Capture the cell that displays the provided text and extract its [X, Y] central coordinate. 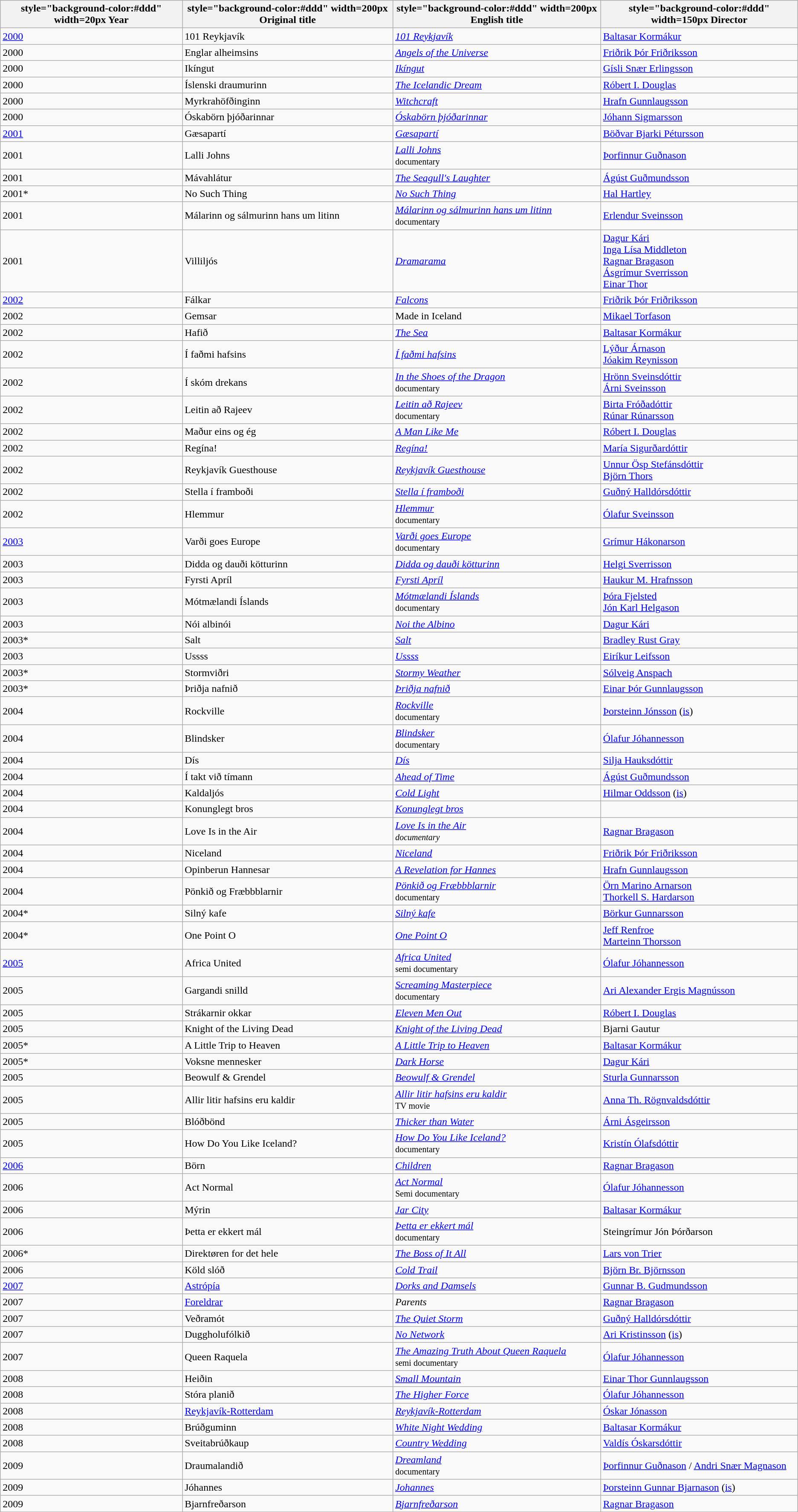
Jeff Renfroe Marteinn Thorsson [699, 935]
Steingrímur Jón Þórðarson [699, 1231]
Varði goes Europedocumentary [497, 541]
style="background-color:#ddd" width=200px Original title [288, 14]
Veðramót [288, 1318]
Leitin að Rajeevdocumentary [497, 410]
Africa Unitedsemi documentary [497, 963]
Þorsteinn Gunnar Bjarnason (is) [699, 1487]
Eiríkur Leifsson [699, 656]
Kristín Ólafsdóttir [699, 1143]
The Sea [497, 332]
Screaming Masterpiecedocumentary [497, 991]
Parents [497, 1302]
Dark Horse [497, 1061]
2006* [91, 1253]
Act Normal [288, 1188]
Mótmælandi Íslandsdocumentary [497, 602]
In the Shoes of the Dragondocumentary [497, 382]
Árni Ásgeirsson [699, 1122]
No Network [497, 1335]
Hlemmurdocumentary [497, 514]
Love Is in the Air [288, 831]
Rockville [288, 711]
Málarinn og sálmurinn hans um litinn [288, 216]
Lars von Trier [699, 1253]
Rockvilledocumentary [497, 711]
Birta FróðadóttirRúnar Rúnarsson [699, 410]
The Seagull's Laughter [497, 177]
Einar Thor Gunnlaugsson [699, 1379]
The Higher Force [497, 1395]
Sveitabrúðkaup [288, 1443]
How Do You Like Iceland?documentary [497, 1143]
Böðvar Bjarki Pétursson [699, 133]
Lalli Johnsdocumentary [497, 155]
Gísli Snær Erlingsson [699, 69]
Voksne mennesker [288, 1061]
Unnur Ösp Stefánsdóttir Björn Thors [699, 470]
Maður eins og ég [288, 432]
Draumalandið [288, 1466]
The Boss of It All [497, 1253]
Sólveig Anspach [699, 673]
Johannes [497, 1487]
Köld slóð [288, 1270]
Villiljós [288, 260]
Blindskerdocumentary [497, 738]
Blindsker [288, 738]
Hrönn Sveinsdóttir Árni Sveinsson [699, 382]
Strákarnir okkar [288, 1013]
Duggholufólkið [288, 1335]
Astrópía [288, 1286]
Heiðin [288, 1379]
Óskar Jónasson [699, 1411]
María Sigurðardóttir [699, 448]
Þorfinnur Guðnason [699, 155]
A Man Like Me [497, 432]
Country Wedding [497, 1443]
Helgi Sverrisson [699, 564]
Varði goes Europe [288, 541]
Gunnar B. Gudmundsson [699, 1286]
Anna Th. Rögnvaldsdóttir [699, 1100]
Málarinn og sálmurinn hans um litinndocumentary [497, 216]
Jóhannes [288, 1487]
Bradley Rust Gray [699, 640]
Englar alheimsins [288, 52]
Stóra planið [288, 1395]
Direktøren for det hele [288, 1253]
Thicker than Water [497, 1122]
style="background-color:#ddd" width=200px English title [497, 14]
Act NormalSemi documentary [497, 1188]
Kaldaljós [288, 793]
Valdís Óskarsdóttir [699, 1443]
Erlendur Sveinsson [699, 216]
Foreldrar [288, 1302]
2001* [91, 194]
Pönkið og Fræbbblarnirdocumentary [497, 891]
Mótmælandi Íslands [288, 602]
Children [497, 1165]
Gargandi snilld [288, 991]
Björn Br. Björnsson [699, 1270]
Í takt við tímann [288, 777]
Opinberun Hannesar [288, 869]
Love Is in the Airdocumentary [497, 831]
White Night Wedding [497, 1427]
Dramarama [497, 260]
Hafið [288, 332]
Silja Hauksdóttir [699, 760]
Nói albinói [288, 624]
Hal Hartley [699, 194]
Brúðguminn [288, 1427]
Noi the Albino [497, 624]
A Revelation for Hannes [497, 869]
Cold Trail [497, 1270]
Í skóm drekans [288, 382]
Dorks and Damsels [497, 1286]
Sturla Gunnarsson [699, 1078]
style="background-color:#ddd" width=150px Director [699, 14]
Börkur Gunnarsson [699, 913]
Blóðbönd [288, 1122]
Einar Þór Gunnlaugsson [699, 689]
Jóhann Sigmarsson [699, 117]
Africa United [288, 963]
Allir litir hafsins eru kaldir [288, 1100]
Eleven Men Out [497, 1013]
Íslenski draumurinn [288, 85]
Þetta er ekkert máldocumentary [497, 1231]
Allir litir hafsins eru kaldir TV movie [497, 1100]
Hlemmur [288, 514]
Þetta er ekkert mál [288, 1231]
Örn Marino Arnarson Thorkell S. Hardarson [699, 891]
Þóra Fjelsted Jón Karl Helgason [699, 602]
Myrkrahöfðinginn [288, 101]
Leitin að Rajeev [288, 410]
Þorsteinn Jónsson (is) [699, 711]
Jar City [497, 1209]
Mávahlátur [288, 177]
Fálkar [288, 300]
Þorfinnur Guðnason / Andri Snær Magnason [699, 1466]
Ari Alexander Ergis Magnússon [699, 991]
Ari Kristinsson (is) [699, 1335]
The Icelandic Dream [497, 85]
The Amazing Truth About Queen Raquelasemi documentary [497, 1356]
Falcons [497, 300]
Haukur M. Hrafnsson [699, 580]
How Do You Like Iceland? [288, 1143]
Ahead of Time [497, 777]
Ólafur Sveinsson [699, 514]
Queen Raquela [288, 1356]
Lýður Árnason Jóakim Reynisson [699, 355]
Börn [288, 1165]
Small Mountain [497, 1379]
Pönkið og Fræbbblarnir [288, 891]
Dagur KáriInga Lísa MiddletonRagnar BragasonÁsgrímur SverrissonEinar Thor [699, 260]
Hilmar Oddsson (is) [699, 793]
Made in Iceland [497, 316]
The Quiet Storm [497, 1318]
Dreamlanddocumentary [497, 1466]
style="background-color:#ddd" width=20px Year [91, 14]
Mikael Torfason [699, 316]
Stormy Weather [497, 673]
Gemsar [288, 316]
Grímur Hákonarson [699, 541]
Lalli Johns [288, 155]
Witchcraft [497, 101]
Mýrin [288, 1209]
Stormviðri [288, 673]
Bjarni Gautur [699, 1029]
Cold Light [497, 793]
Angels of the Universe [497, 52]
